Search for the cell housing the specified text and yield its (x, y) center coordinate. 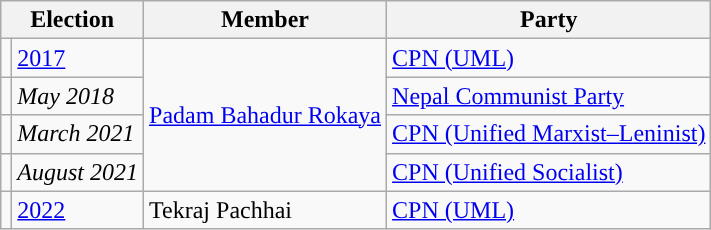
Nepal Communist Party (549, 96)
2017 (78, 58)
August 2021 (78, 172)
Election (72, 20)
2022 (78, 210)
May 2018 (78, 96)
CPN (Unified Socialist) (549, 172)
Member (266, 20)
Padam Bahadur Rokaya (266, 115)
Party (549, 20)
Tekraj Pachhai (266, 210)
CPN (Unified Marxist–Leninist) (549, 134)
March 2021 (78, 134)
